Locate the cell with the specified text and output its (x, y) center coordinate. 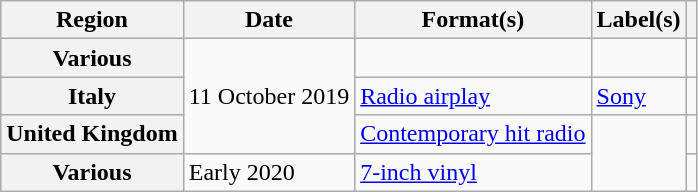
Region (92, 20)
7-inch vinyl (473, 172)
Format(s) (473, 20)
Label(s) (638, 20)
United Kingdom (92, 134)
Sony (638, 96)
Early 2020 (268, 172)
11 October 2019 (268, 96)
Italy (92, 96)
Contemporary hit radio (473, 134)
Date (268, 20)
Radio airplay (473, 96)
